Provide the (x, y) coordinate of the cell's center where the given text is located.  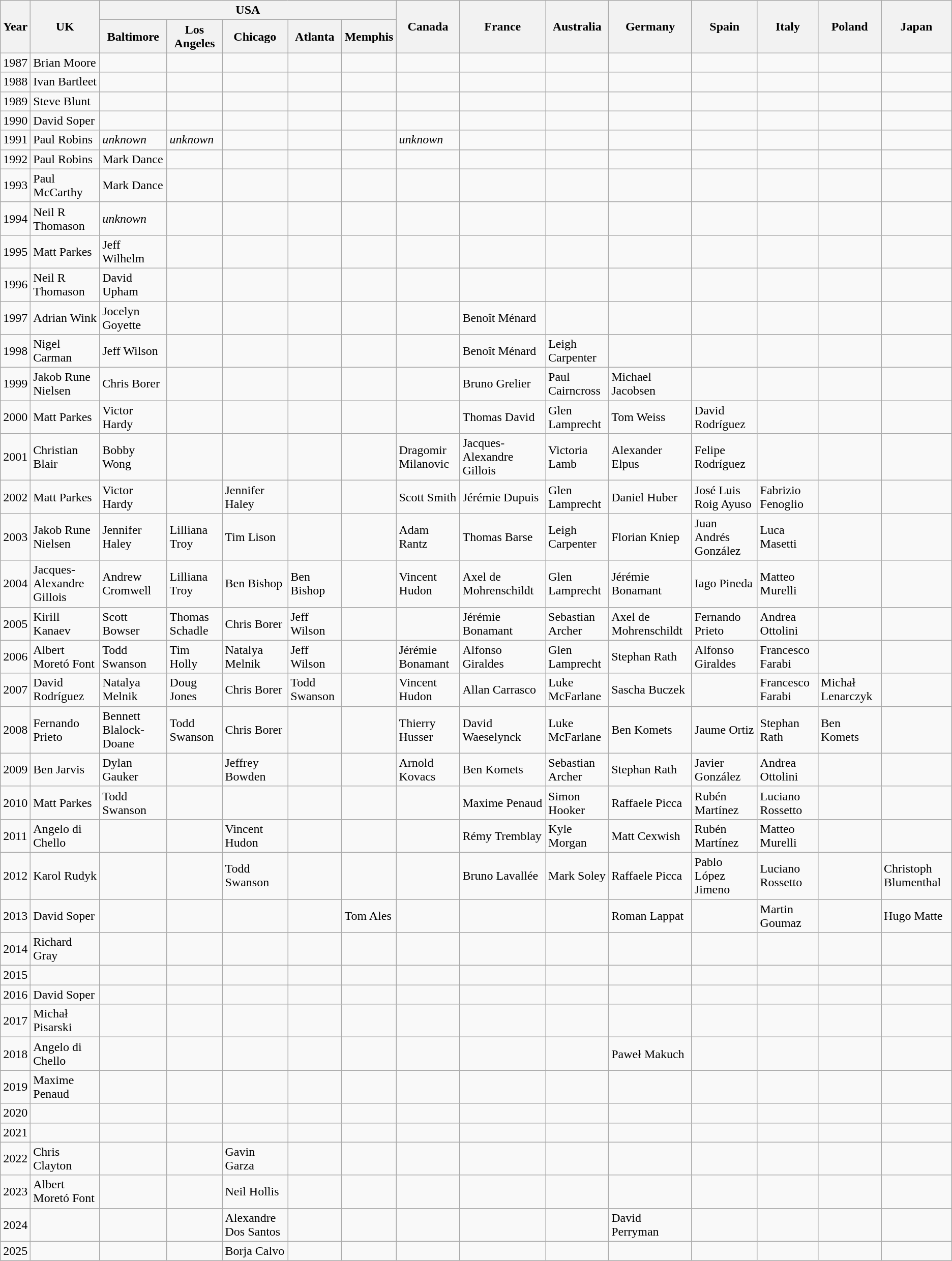
Allan Carrasco (502, 689)
Gavin Garza (255, 1158)
2017 (15, 1021)
Iago Pineda (724, 584)
José Luis Roig Ayuso (724, 497)
2015 (15, 975)
2007 (15, 689)
Borja Calvo (255, 1251)
Germany (650, 26)
Paul McCarthy (65, 185)
Andrew Cromwell (133, 584)
2004 (15, 584)
Roman Lappat (650, 915)
Steve Blunt (65, 101)
Michał Pisarski (65, 1021)
Alexandre Dos Santos (255, 1224)
Thierry Husser (428, 730)
Chicago (255, 37)
Adrian Wink (65, 317)
Fabrizio Fenoglio (788, 497)
Atlanta (315, 37)
Karol Rudyk (65, 876)
Italy (788, 26)
Adam Rantz (428, 537)
2022 (15, 1158)
2025 (15, 1251)
Victoria Lamb (577, 457)
1989 (15, 101)
Martin Goumaz (788, 915)
Ivan Bartleet (65, 82)
Year (15, 26)
2014 (15, 949)
2008 (15, 730)
Tom Weiss (650, 417)
Bruno Lavallée (502, 876)
Kirill Kanaev (65, 623)
2001 (15, 457)
Luca Masetti (788, 537)
Scott Smith (428, 497)
Christoph Blumenthal (916, 876)
1990 (15, 121)
Pablo López Jimeno (724, 876)
2003 (15, 537)
1992 (15, 159)
1993 (15, 185)
2006 (15, 657)
Sascha Buczek (650, 689)
Jocelyn Goyette (133, 317)
Richard Gray (65, 949)
2016 (15, 995)
USA (248, 10)
Ben Jarvis (65, 770)
2012 (15, 876)
Nigel Carman (65, 351)
Paweł Makuch (650, 1054)
1991 (15, 140)
Tim Holly (194, 657)
Juan Andrés González (724, 537)
Mark Soley (577, 876)
2021 (15, 1132)
Thomas David (502, 417)
Paul Cairncross (577, 384)
Jeff Wilhelm (133, 251)
Neil Hollis (255, 1192)
Arnold Kovacs (428, 770)
Michał Lenarczyk (850, 689)
2023 (15, 1192)
Christian Blair (65, 457)
Japan (916, 26)
1988 (15, 82)
2013 (15, 915)
2011 (15, 836)
Matt Cexwish (650, 836)
Chris Clayton (65, 1158)
Rémy Tremblay (502, 836)
Spain (724, 26)
David Upham (133, 285)
Alexander Elpus (650, 457)
Los Angeles (194, 37)
2019 (15, 1087)
1995 (15, 251)
Javier González (724, 770)
2018 (15, 1054)
Doug Jones (194, 689)
Jeffrey Bowden (255, 770)
Felipe Rodríguez (724, 457)
Tom Ales (369, 915)
1999 (15, 384)
Michael Jacobsen (650, 384)
2002 (15, 497)
Simon Hooker (577, 802)
Scott Bowser (133, 623)
Canada (428, 26)
1997 (15, 317)
Baltimore (133, 37)
Memphis (369, 37)
Daniel Huber (650, 497)
Bobby Wong (133, 457)
2000 (15, 417)
Jaume Ortiz (724, 730)
David Waeselynck (502, 730)
UK (65, 26)
1994 (15, 219)
Thomas Schadle (194, 623)
Poland (850, 26)
1998 (15, 351)
2024 (15, 1224)
Tim Lison (255, 537)
Australia (577, 26)
2005 (15, 623)
Florian Kniep (650, 537)
Jérémie Dupuis (502, 497)
Brian Moore (65, 63)
Bennett Blalock-Doane (133, 730)
Dragomir Milanovic (428, 457)
1987 (15, 63)
2009 (15, 770)
Kyle Morgan (577, 836)
2010 (15, 802)
Dylan Gauker (133, 770)
France (502, 26)
Bruno Grelier (502, 384)
1996 (15, 285)
David Perryman (650, 1224)
Thomas Barse (502, 537)
2020 (15, 1113)
Hugo Matte (916, 915)
